For the text-containing cell, return its midpoint in (X, Y) coordinate format. 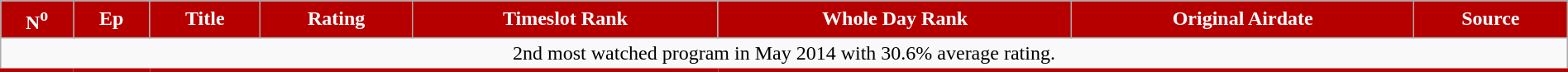
2nd most watched program in May 2014 with 30.6% average rating. (784, 54)
Original Airdate (1243, 20)
Whole Day Rank (895, 20)
Timeslot Rank (565, 20)
Source (1490, 20)
Title (205, 20)
Ep (111, 20)
Rating (337, 20)
No (37, 20)
